Identify which cell holds the provided text, then report its (x, y) central coordinate. 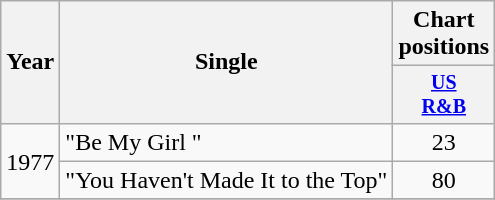
USR&B (444, 94)
"You Haven't Made It to the Top" (226, 180)
Single (226, 62)
23 (444, 142)
"Be My Girl " (226, 142)
1977 (30, 161)
Year (30, 62)
80 (444, 180)
Chart positions (444, 34)
